Pinpoint the cell where the given text exists, returning its [x, y] midpoint coordinate. 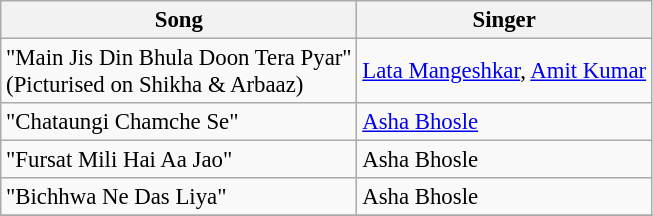
Song [179, 20]
Singer [504, 20]
"Chataungi Chamche Se" [179, 122]
"Fursat Mili Hai Aa Jao" [179, 160]
"Bichhwa Ne Das Liya" [179, 197]
Lata Mangeshkar, Amit Kumar [504, 72]
"Main Jis Din Bhula Doon Tera Pyar"(Picturised on Shikha & Arbaaz) [179, 72]
